Determine the [X, Y] coordinate at the center of the cell enclosing the given text.  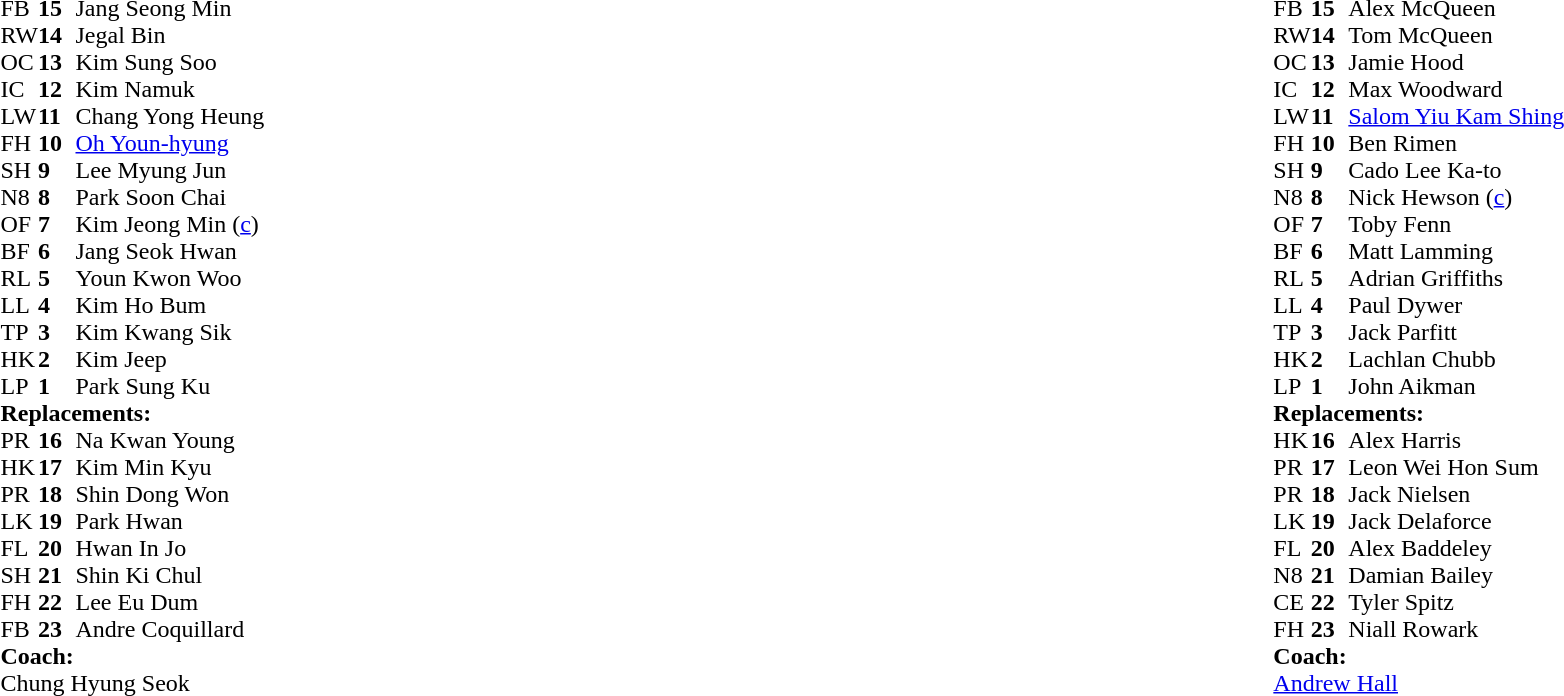
Jegal Bin [170, 36]
Lee Myung Jun [170, 170]
Hwan In Jo [170, 548]
Toby Fenn [1456, 224]
Park Hwan [170, 522]
Jamie Hood [1456, 62]
Kim Ho Bum [170, 306]
Niall Rowark [1456, 630]
Kim Jeong Min (c) [170, 224]
Tyler Spitz [1456, 602]
Ben Rimen [1456, 144]
Jack Parfitt [1456, 332]
Jang Seok Hwan [170, 252]
Chang Yong Heung [170, 116]
Lachlan Chubb [1456, 360]
Shin Ki Chul [170, 576]
Matt Lamming [1456, 252]
Jack Nielsen [1456, 494]
Kim Kwang Sik [170, 332]
Jack Delaforce [1456, 522]
Tom McQueen [1456, 36]
Park Sung Ku [170, 386]
Damian Bailey [1456, 576]
Lee Eu Dum [170, 602]
John Aikman [1456, 386]
Leon Wei Hon Sum [1456, 468]
CE [1292, 602]
Salom Yiu Kam Shing [1456, 116]
Andre Coquillard [170, 630]
Oh Youn-hyung [170, 144]
Shin Dong Won [170, 494]
Nick Hewson (c) [1456, 198]
Max Woodward [1456, 90]
Kim Jeep [170, 360]
Adrian Griffiths [1456, 278]
Park Soon Chai [170, 198]
Alex Harris [1456, 440]
Youn Kwon Woo [170, 278]
Alex Baddeley [1456, 548]
Na Kwan Young [170, 440]
Kim Sung Soo [170, 62]
Cado Lee Ka-to [1456, 170]
Kim Namuk [170, 90]
Kim Min Kyu [170, 468]
FB [19, 630]
Paul Dywer [1456, 306]
